Extract the (X, Y) coordinate from the center of the cell holding the provided text.  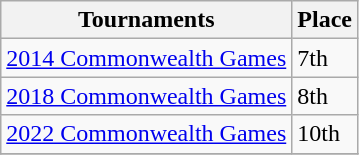
10th (325, 134)
8th (325, 96)
2022 Commonwealth Games (146, 134)
Place (325, 20)
Tournaments (146, 20)
2018 Commonwealth Games (146, 96)
7th (325, 58)
2014 Commonwealth Games (146, 58)
